Search for the cell housing the specified text and yield its (X, Y) center coordinate. 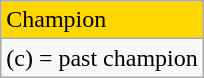
Champion (102, 20)
(c) = past champion (102, 58)
